Detect which cell encompasses the target text, then output its [X, Y] center coordinate. 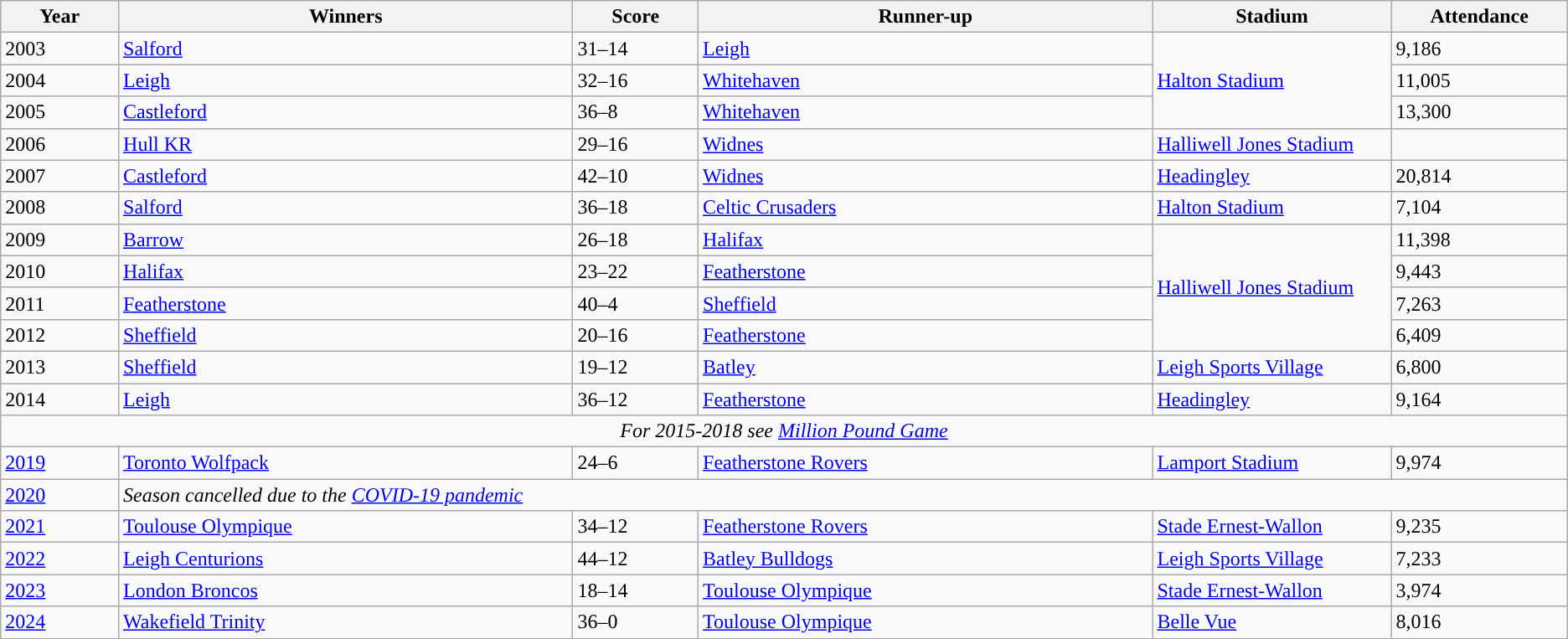
2004 [60, 80]
9,164 [1479, 399]
11,398 [1479, 240]
Barrow [346, 240]
18–14 [636, 590]
20–16 [636, 335]
2006 [60, 144]
2008 [60, 208]
Toronto Wolfpack [346, 463]
2019 [60, 463]
Score [636, 17]
2005 [60, 112]
Batley Bulldogs [926, 559]
13,300 [1479, 112]
42–10 [636, 176]
31–14 [636, 49]
2023 [60, 590]
Belle Vue [1271, 622]
2021 [60, 527]
2013 [60, 367]
2022 [60, 559]
34–12 [636, 527]
Batley [926, 367]
8,016 [1479, 622]
Winners [346, 17]
7,263 [1479, 303]
For 2015-2018 see Million Pound Game [784, 431]
London Broncos [346, 590]
Wakefield Trinity [346, 622]
32–16 [636, 80]
2007 [60, 176]
29–16 [636, 144]
Year [60, 17]
19–12 [636, 367]
36–12 [636, 399]
36–18 [636, 208]
9,235 [1479, 527]
3,974 [1479, 590]
2012 [60, 335]
20,814 [1479, 176]
9,974 [1479, 463]
Season cancelled due to the COVID-19 pandemic [843, 495]
44–12 [636, 559]
2024 [60, 622]
26–18 [636, 240]
Stadium [1271, 17]
7,233 [1479, 559]
24–6 [636, 463]
2014 [60, 399]
23–22 [636, 271]
36–0 [636, 622]
2011 [60, 303]
Runner-up [926, 17]
Attendance [1479, 17]
9,186 [1479, 49]
2003 [60, 49]
2010 [60, 271]
6,409 [1479, 335]
Leigh Centurions [346, 559]
2009 [60, 240]
7,104 [1479, 208]
Lamport Stadium [1271, 463]
Hull KR [346, 144]
36–8 [636, 112]
6,800 [1479, 367]
40–4 [636, 303]
9,443 [1479, 271]
11,005 [1479, 80]
Celtic Crusaders [926, 208]
2020 [60, 495]
